Scan for the cell matching the given text and deliver its (X, Y) coordinate at center. 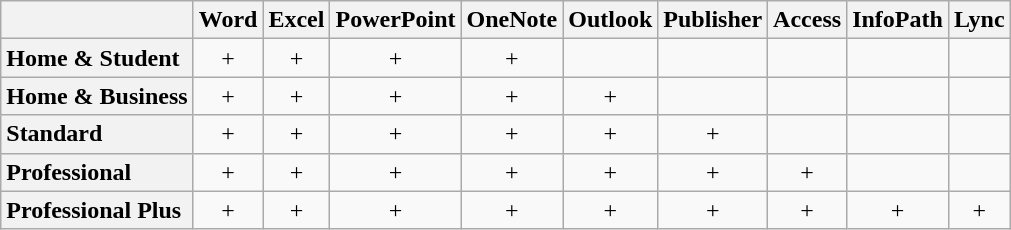
Lync (979, 20)
Outlook (610, 20)
Excel (296, 20)
Home & Business (97, 96)
PowerPoint (396, 20)
Professional Plus (97, 210)
Home & Student (97, 58)
Professional (97, 172)
Standard (97, 134)
Access (808, 20)
Publisher (713, 20)
InfoPath (898, 20)
OneNote (512, 20)
Word (228, 20)
